From the cell containing the given text, extract its center point as [x, y] coordinate. 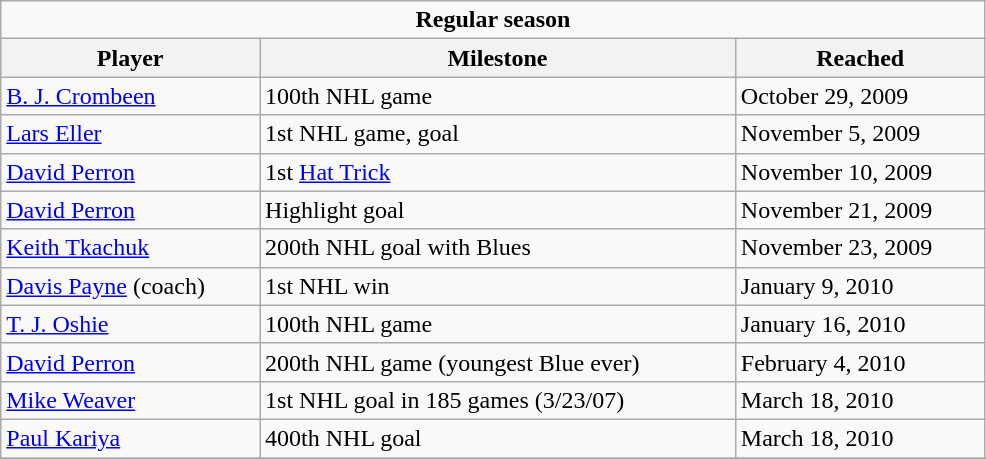
Keith Tkachuk [130, 248]
1st NHL win [498, 286]
1st NHL game, goal [498, 134]
November 5, 2009 [860, 134]
Milestone [498, 58]
B. J. Crombeen [130, 96]
January 9, 2010 [860, 286]
Player [130, 58]
October 29, 2009 [860, 96]
February 4, 2010 [860, 362]
November 23, 2009 [860, 248]
400th NHL goal [498, 438]
Highlight goal [498, 210]
January 16, 2010 [860, 324]
Mike Weaver [130, 400]
Davis Payne (coach) [130, 286]
Paul Kariya [130, 438]
Reached [860, 58]
200th NHL goal with Blues [498, 248]
November 10, 2009 [860, 172]
Regular season [493, 20]
Lars Eller [130, 134]
T. J. Oshie [130, 324]
200th NHL game (youngest Blue ever) [498, 362]
1st Hat Trick [498, 172]
November 21, 2009 [860, 210]
1st NHL goal in 185 games (3/23/07) [498, 400]
